Search for the cell housing the specified text and yield its [X, Y] center coordinate. 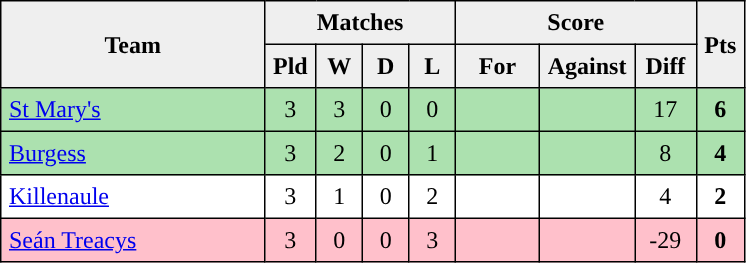
D [385, 66]
W [339, 66]
Matches [360, 23]
-29 [666, 240]
8 [666, 153]
6 [720, 110]
Burgess [133, 153]
Against [586, 66]
Pts [720, 44]
L [432, 66]
Seán Treacys [133, 240]
Score [576, 23]
Team [133, 44]
Pld [290, 66]
17 [666, 110]
Killenaule [133, 197]
St Mary's [133, 110]
Diff [666, 66]
For [497, 66]
